Find where the given text appears and provide that cell's center as [x, y] coordinate. 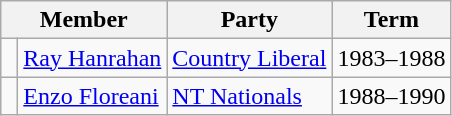
NT Nationals [250, 96]
Member [84, 20]
Ray Hanrahan [92, 58]
Enzo Floreani [92, 96]
Term [392, 20]
1988–1990 [392, 96]
Party [250, 20]
1983–1988 [392, 58]
Country Liberal [250, 58]
